Find where the given text appears and provide that cell's center as [x, y] coordinate. 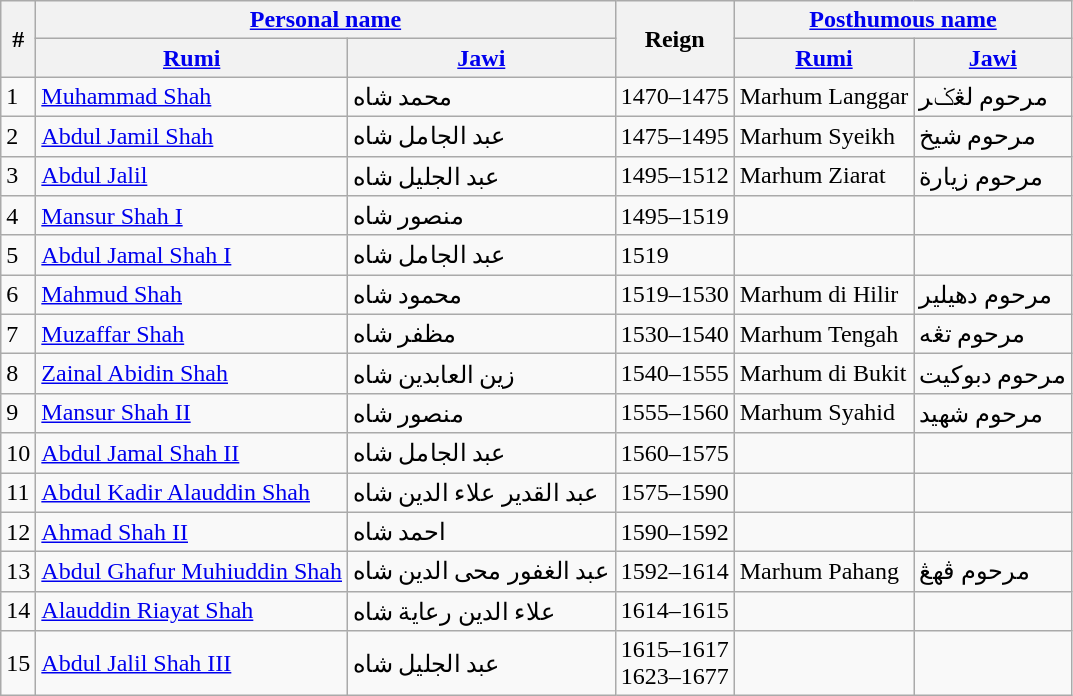
1555–1560 [674, 413]
3 [18, 176]
1540–1555 [674, 374]
Abdul Ghafur Muhiuddin Shah [192, 572]
مرحوم زيارة [993, 176]
Marhum Pahang [824, 572]
1 [18, 97]
Abdul Jalil [192, 176]
1530–1540 [674, 334]
عبد الغفور محى الدين شاه [482, 572]
1575–1590 [674, 492]
Zainal Abidin Shah [192, 374]
8 [18, 374]
11 [18, 492]
5 [18, 255]
1519–1530 [674, 295]
Abdul Jamil Shah [192, 136]
مرحوم ڤهڠ [993, 572]
# [18, 39]
عبد القدير علاء الدين شاه [482, 492]
Marhum Syeikh [824, 136]
1560–1575 [674, 453]
Posthumous name [903, 20]
4 [18, 216]
1519 [674, 255]
13 [18, 572]
محمد شاه [482, 97]
Mansur Shah I [192, 216]
Marhum di Bukit [824, 374]
1495–1519 [674, 216]
1614–1615 [674, 611]
1590–1592 [674, 532]
Abdul Jamal Shah II [192, 453]
Mahmud Shah [192, 295]
Marhum Langgar [824, 97]
Marhum Ziarat [824, 176]
Alauddin Riayat Shah [192, 611]
مرحوم شهيد [993, 413]
مرحوم دهيلير [993, 295]
Muzaffar Shah [192, 334]
12 [18, 532]
علاء الدين رعاية شاه [482, 611]
Marhum Syahid [824, 413]
مظفر شاه [482, 334]
2 [18, 136]
مرحوم شيخ [993, 136]
Abdul Jamal Shah I [192, 255]
Reign [674, 39]
مرحوم دبوكيت [993, 374]
Ahmad Shah II [192, 532]
Mansur Shah II [192, 413]
Abdul Kadir Alauddin Shah [192, 492]
10 [18, 453]
6 [18, 295]
1470–1475 [674, 97]
1615–16171623–1677 [674, 664]
Abdul Jalil Shah III [192, 664]
محمود شاه [482, 295]
Marhum di Hilir [824, 295]
1592–1614 [674, 572]
7 [18, 334]
1475–1495 [674, 136]
زين العابدين شاه [482, 374]
مرحوم لڠݢر [993, 97]
14 [18, 611]
احمد شاه [482, 532]
Marhum Tengah [824, 334]
9 [18, 413]
مرحوم تڠه [993, 334]
Personal name [326, 20]
1495–1512 [674, 176]
Muhammad Shah [192, 97]
15 [18, 664]
